Find where the given text appears and provide that cell's center as [x, y] coordinate. 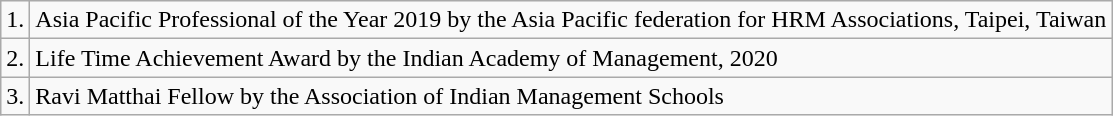
3. [16, 96]
Life Time Achievement Award by the Indian Academy of Management, 2020 [571, 58]
2. [16, 58]
Asia Pacific Professional of the Year 2019 by the Asia Pacific federation for HRM Associations, Taipei, Taiwan [571, 20]
Ravi Matthai Fellow by the Association of Indian Management Schools [571, 96]
1. [16, 20]
